Detect which cell encompasses the target text, then output its (X, Y) center coordinate. 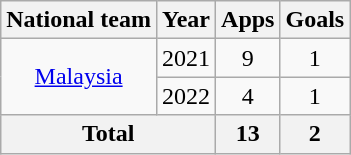
Total (108, 134)
2021 (186, 58)
9 (248, 58)
Year (186, 20)
13 (248, 134)
Goals (315, 20)
National team (79, 20)
4 (248, 96)
2022 (186, 96)
Malaysia (79, 77)
Apps (248, 20)
2 (315, 134)
